Pinpoint the cell where the given text exists, returning its [x, y] midpoint coordinate. 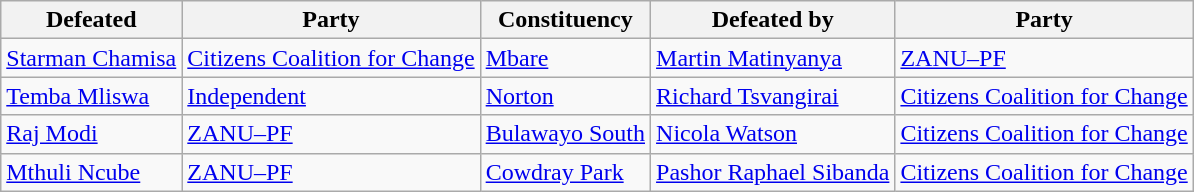
Bulawayo South [565, 134]
Temba Mliswa [92, 96]
Independent [331, 96]
Cowdray Park [565, 172]
Defeated [92, 20]
Nicola Watson [773, 134]
Defeated by [773, 20]
Starman Chamisa [92, 58]
Mbare [565, 58]
Constituency [565, 20]
Pashor Raphael Sibanda [773, 172]
Mthuli Ncube [92, 172]
Raj Modi [92, 134]
Martin Matinyanya [773, 58]
Norton [565, 96]
Richard Tsvangirai [773, 96]
